Extract the (x, y) coordinate from the center of the cell holding the provided text.  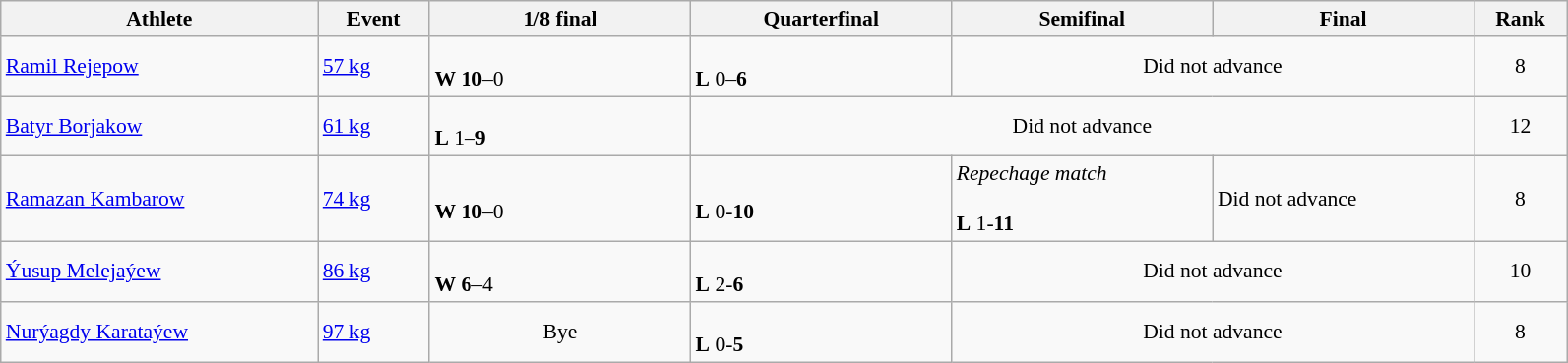
Nurýagdy Karataýew (159, 333)
Batyr Borjakow (159, 126)
Athlete (159, 19)
Ramazan Kambarow (159, 199)
Bye (559, 333)
Repechage matchL 1-11 (1083, 199)
61 kg (374, 126)
86 kg (374, 272)
L 0-10 (821, 199)
10 (1520, 272)
57 kg (374, 67)
1/8 final (559, 19)
L 1–9 (559, 126)
Semifinal (1083, 19)
Ramil Rejepow (159, 67)
Final (1343, 19)
L 2-6 (821, 272)
Quarterfinal (821, 19)
L 0–6 (821, 67)
74 kg (374, 199)
12 (1520, 126)
L 0-5 (821, 333)
Rank (1520, 19)
97 kg (374, 333)
Event (374, 19)
Ýusup Melejaýew (159, 272)
W 6–4 (559, 272)
